Locate the cell with the specified text and output its [X, Y] center coordinate. 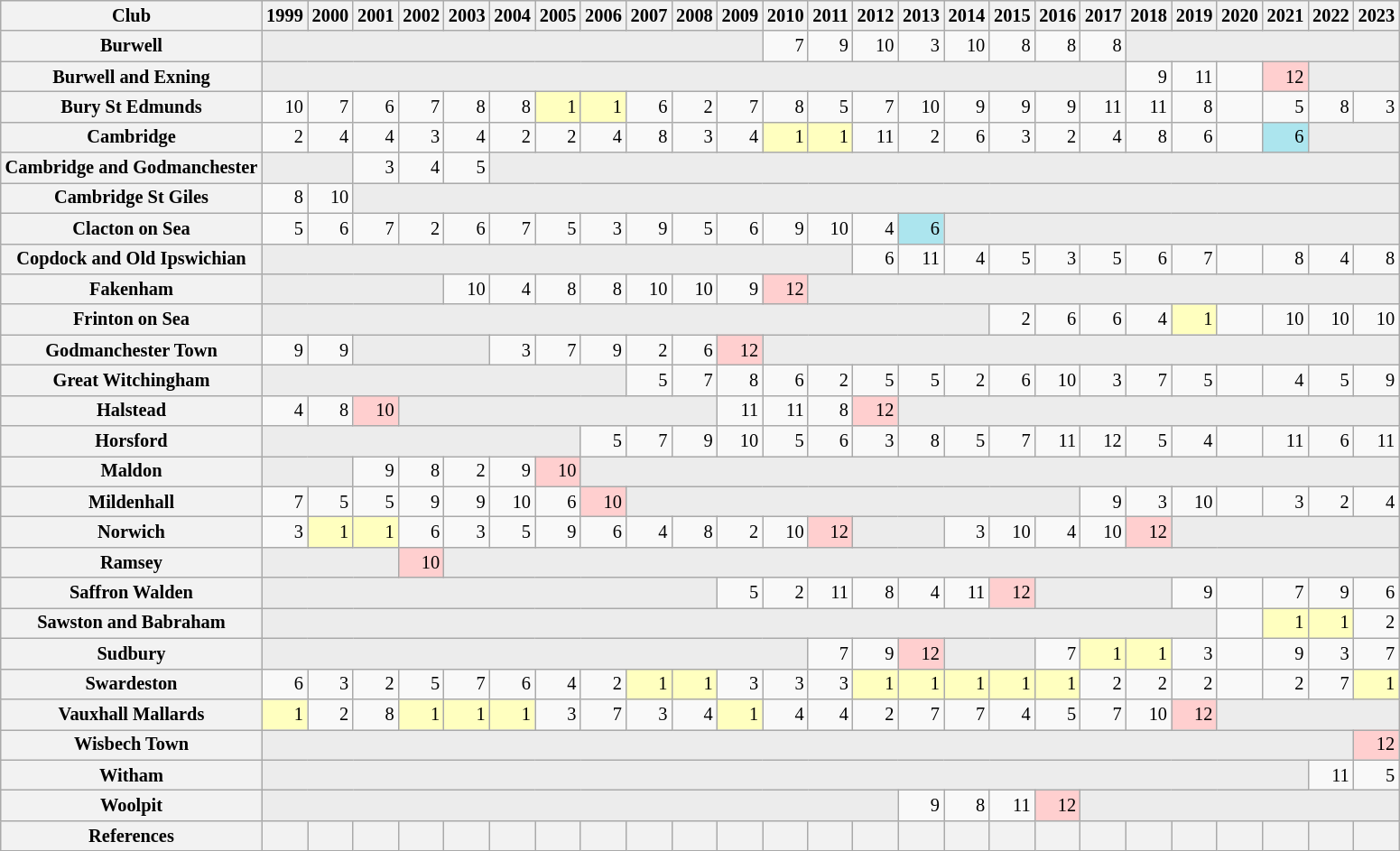
Sudbury [132, 653]
Club [132, 15]
2018 [1148, 15]
2022 [1330, 15]
2017 [1103, 15]
Copdock and Old Ipswichian [132, 259]
Fakenham [132, 289]
2009 [740, 15]
Witham [132, 775]
Cambridge [132, 137]
2019 [1194, 15]
Cambridge and Godmanchester [132, 168]
2005 [558, 15]
References [132, 836]
2012 [876, 15]
2006 [603, 15]
Mildenhall [132, 502]
Wisbech Town [132, 745]
Horsford [132, 441]
Bury St Edmunds [132, 106]
Burwell and Exning [132, 77]
2021 [1285, 15]
Woolpit [132, 805]
Saffron Walden [132, 593]
Sawston and Babraham [132, 623]
2001 [375, 15]
Clacton on Sea [132, 228]
Great Witchingham [132, 380]
Cambridge St Giles [132, 198]
2000 [330, 15]
2011 [830, 15]
2008 [694, 15]
Burwell [132, 46]
2015 [1012, 15]
Vauxhall Mallards [132, 714]
Halstead [132, 411]
Maldon [132, 471]
Godmanchester Town [132, 350]
2004 [512, 15]
2002 [422, 15]
2013 [921, 15]
2003 [467, 15]
2007 [649, 15]
Swardeston [132, 684]
2023 [1377, 15]
Frinton on Sea [132, 319]
2010 [785, 15]
Norwich [132, 532]
2020 [1239, 15]
Ramsey [132, 562]
2014 [967, 15]
2016 [1058, 15]
1999 [284, 15]
